Find where the given text appears and provide that cell's center as (x, y) coordinate. 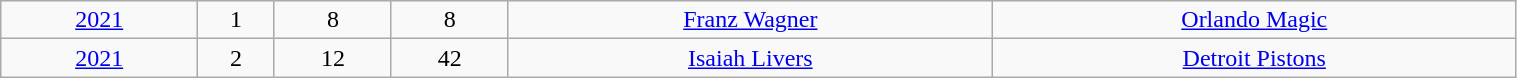
2 (236, 58)
Detroit Pistons (1255, 58)
Isaiah Livers (750, 58)
42 (450, 58)
Orlando Magic (1255, 20)
12 (332, 58)
1 (236, 20)
Franz Wagner (750, 20)
